Search for the cell housing the specified text and yield its (X, Y) center coordinate. 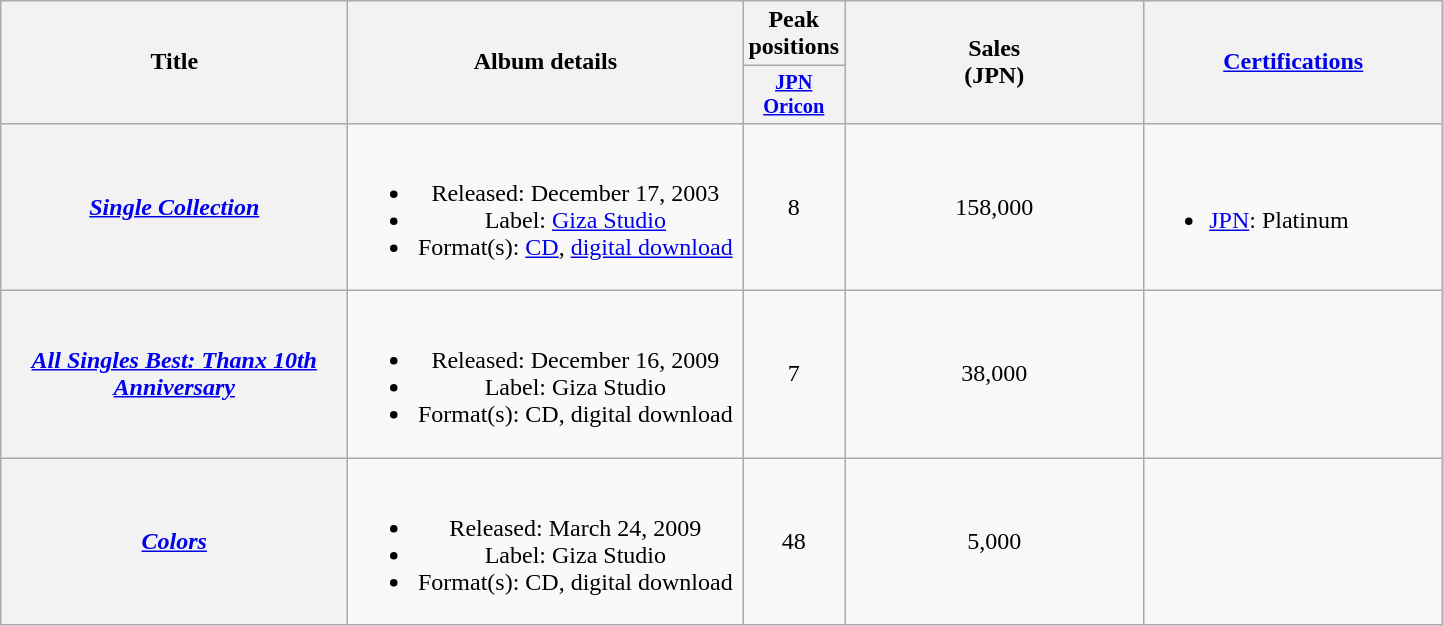
JPNOricon (794, 95)
5,000 (994, 542)
Released: December 16, 2009Label: Giza StudioFormat(s): CD, digital download (546, 374)
JPN: Platinum (1294, 206)
8 (794, 206)
Single Collection (174, 206)
48 (794, 542)
Title (174, 62)
7 (794, 374)
Album details (546, 62)
Released: March 24, 2009Label: Giza StudioFormat(s): CD, digital download (546, 542)
Released: December 17, 2003Label: Giza StudioFormat(s): CD, digital download (546, 206)
158,000 (994, 206)
Sales(JPN) (994, 62)
All Singles Best: Thanx 10th Anniversary (174, 374)
Certifications (1294, 62)
Peak positions (794, 34)
Colors (174, 542)
38,000 (994, 374)
